Locate the cell with the specified text and output its (X, Y) center coordinate. 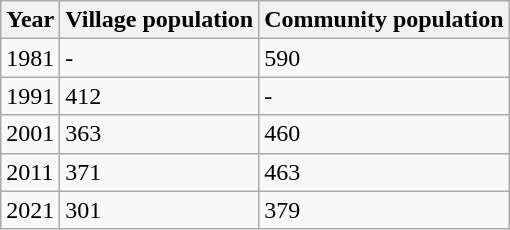
301 (160, 210)
590 (384, 58)
412 (160, 96)
2001 (30, 134)
2021 (30, 210)
463 (384, 172)
2011 (30, 172)
1981 (30, 58)
Year (30, 20)
371 (160, 172)
1991 (30, 96)
460 (384, 134)
Village population (160, 20)
Community population (384, 20)
363 (160, 134)
379 (384, 210)
